From the cell containing the given text, extract its center point as (x, y) coordinate. 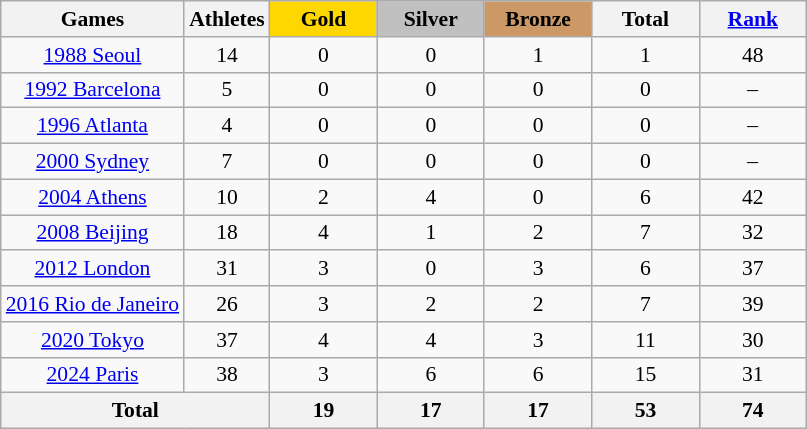
11 (646, 340)
30 (752, 340)
19 (324, 411)
39 (752, 304)
Silver (430, 19)
1992 Barcelona (92, 90)
2000 Sydney (92, 162)
2016 Rio de Janeiro (92, 304)
1996 Atlanta (92, 126)
Athletes (227, 19)
53 (646, 411)
48 (752, 55)
2024 Paris (92, 375)
Gold (324, 19)
Games (92, 19)
38 (227, 375)
14 (227, 55)
1988 Seoul (92, 55)
5 (227, 90)
32 (752, 233)
26 (227, 304)
15 (646, 375)
10 (227, 197)
2012 London (92, 269)
18 (227, 233)
2008 Beijing (92, 233)
Bronze (538, 19)
74 (752, 411)
2004 Athens (92, 197)
42 (752, 197)
2020 Tokyo (92, 340)
Rank (752, 19)
